Pinpoint the cell where the given text exists, returning its [X, Y] midpoint coordinate. 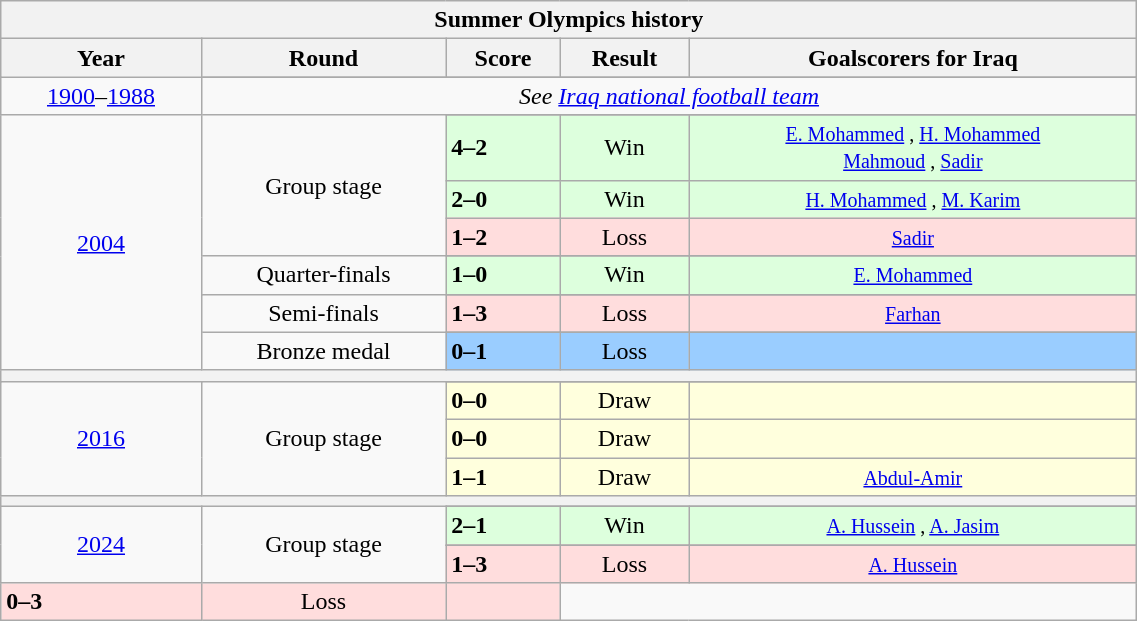
1900–1988 [102, 96]
Quarter-finals [324, 275]
E. Mohammed [913, 275]
Semi-finals [324, 313]
2–1 [503, 526]
2–0 [503, 199]
Farhan [913, 313]
Score [503, 58]
E. Mohammed , H. Mohammed Mahmoud , Sadir [913, 148]
Round [324, 58]
2004 [102, 242]
1–1 [503, 477]
Year [102, 58]
0–3 [102, 602]
Goalscorers for Iraq [913, 58]
Abdul-Amir [913, 477]
Summer Olympics history [569, 20]
2016 [102, 438]
0–1 [503, 351]
2024 [102, 545]
1–2 [503, 237]
4–2 [503, 148]
H. Mohammed , M. Karim [913, 199]
Result [624, 58]
1–0 [503, 275]
Bronze medal [324, 351]
A. Hussein [913, 564]
See Iraq national football team [669, 96]
Sadir [913, 237]
A. Hussein , A. Jasim [913, 526]
